Identify which cell holds the provided text, then report its (x, y) central coordinate. 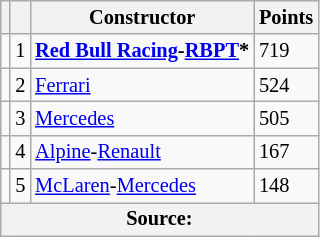
5 (20, 186)
Red Bull Racing-RBPT* (142, 51)
Constructor (142, 17)
McLaren-Mercedes (142, 186)
719 (286, 51)
3 (20, 118)
4 (20, 152)
Points (286, 17)
505 (286, 118)
148 (286, 186)
167 (286, 152)
524 (286, 85)
1 (20, 51)
Source: (160, 219)
Mercedes (142, 118)
Ferrari (142, 85)
Alpine-Renault (142, 152)
2 (20, 85)
